Provide the [x, y] coordinate of the cell's center where the given text is located.  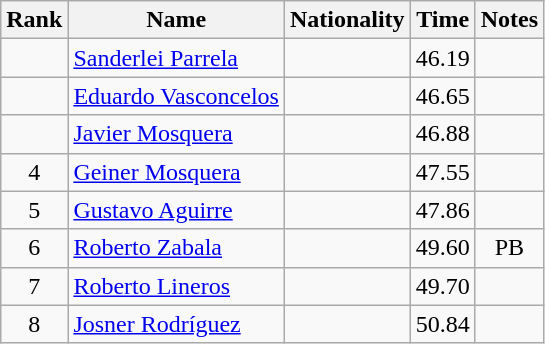
46.88 [442, 134]
Roberto Lineros [176, 286]
46.65 [442, 96]
Notes [509, 20]
49.70 [442, 286]
46.19 [442, 58]
Roberto Zabala [176, 248]
Gustavo Aguirre [176, 210]
Josner Rodríguez [176, 324]
50.84 [442, 324]
5 [34, 210]
Rank [34, 20]
8 [34, 324]
Geiner Mosquera [176, 172]
PB [509, 248]
7 [34, 286]
Sanderlei Parrela [176, 58]
Time [442, 20]
Javier Mosquera [176, 134]
Nationality [347, 20]
49.60 [442, 248]
47.86 [442, 210]
Eduardo Vasconcelos [176, 96]
Name [176, 20]
6 [34, 248]
47.55 [442, 172]
4 [34, 172]
